Provide the (x, y) coordinate of the cell's center where the given text is located.  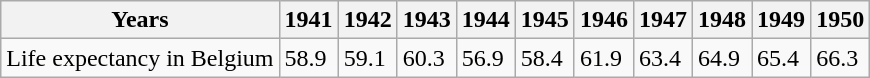
66.3 (840, 58)
60.3 (426, 58)
Life expectancy in Belgium (140, 58)
61.9 (604, 58)
1949 (782, 20)
1946 (604, 20)
64.9 (722, 58)
1941 (308, 20)
1943 (426, 20)
1942 (368, 20)
65.4 (782, 58)
56.9 (486, 58)
58.9 (308, 58)
1945 (544, 20)
1944 (486, 20)
Years (140, 20)
58.4 (544, 58)
1950 (840, 20)
59.1 (368, 58)
63.4 (662, 58)
1948 (722, 20)
1947 (662, 20)
